Capture the cell that displays the provided text and extract its (X, Y) central coordinate. 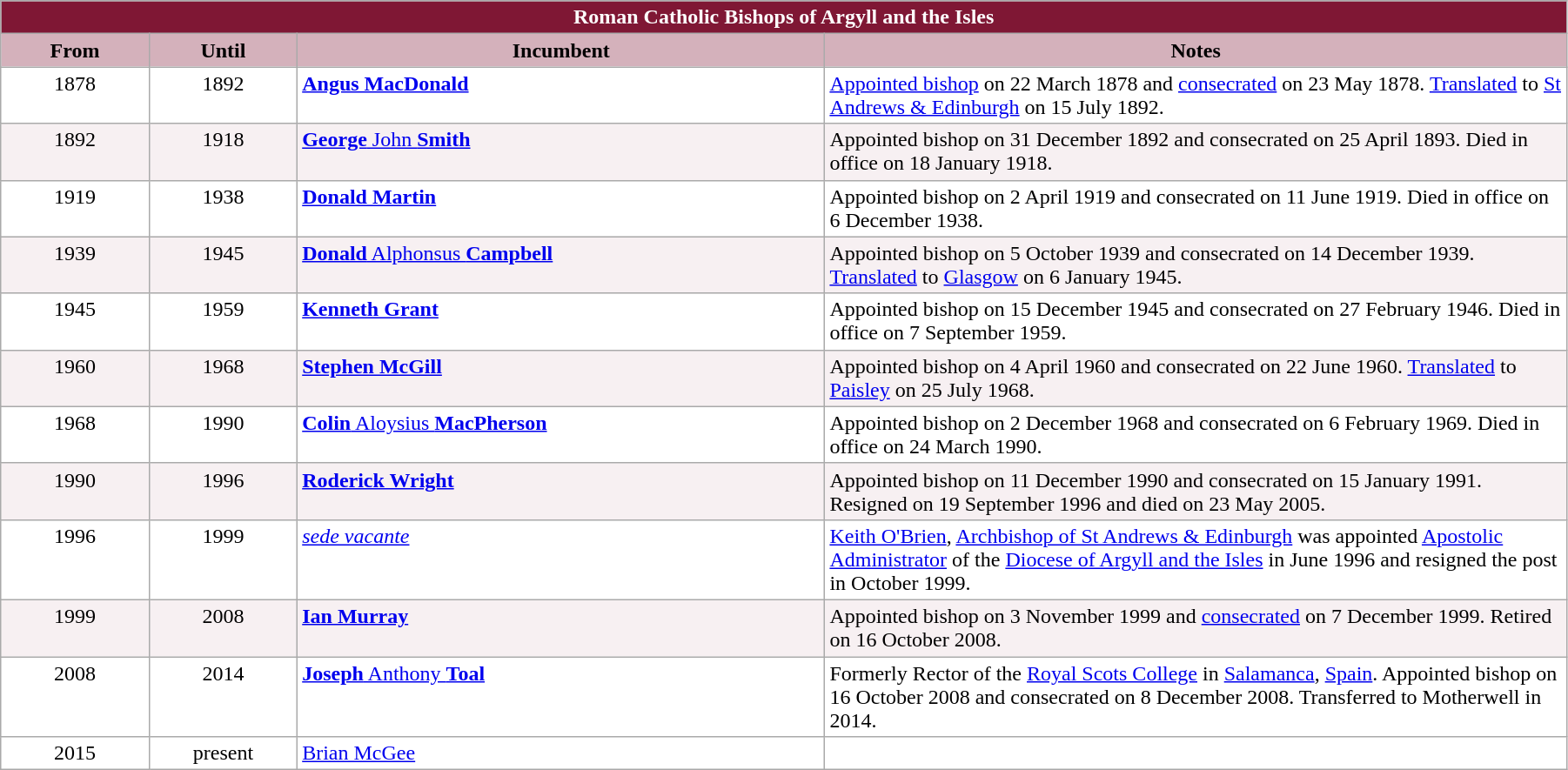
1959 (223, 322)
Donald Martin (561, 209)
1878 (75, 96)
Donald Alphonsus Campbell (561, 264)
1919 (75, 209)
From (75, 50)
2015 (75, 753)
1938 (223, 209)
Kenneth Grant (561, 322)
2014 (223, 696)
Appointed bishop on 31 December 1892 and consecrated on 25 April 1893. Died in office on 18 January 1918. (1196, 151)
Colin Aloysius MacPherson (561, 435)
Angus MacDonald (561, 96)
Notes (1196, 50)
Roderick Wright (561, 491)
Appointed bishop on 15 December 1945 and consecrated on 27 February 1946. Died in office on 7 September 1959. (1196, 322)
Stephen McGill (561, 378)
Appointed bishop on 11 December 1990 and consecrated on 15 January 1991. Resigned on 19 September 1996 and died on 23 May 2005. (1196, 491)
Appointed bishop on 2 December 1968 and consecrated on 6 February 1969. Died in office on 24 March 1990. (1196, 435)
present (223, 753)
Incumbent (561, 50)
1960 (75, 378)
Appointed bishop on 3 November 1999 and consecrated on 7 December 1999. Retired on 16 October 2008. (1196, 628)
Roman Catholic Bishops of Argyll and the Isles (784, 17)
Appointed bishop on 2 April 1919 and consecrated on 11 June 1919. Died in office on 6 December 1938. (1196, 209)
Brian McGee (561, 753)
Joseph Anthony Toal (561, 696)
George John Smith (561, 151)
1918 (223, 151)
sede vacante (561, 559)
Ian Murray (561, 628)
Appointed bishop on 22 March 1878 and consecrated on 23 May 1878. Translated to St Andrews & Edinburgh on 15 July 1892. (1196, 96)
Appointed bishop on 5 October 1939 and consecrated on 14 December 1939. Translated to Glasgow on 6 January 1945. (1196, 264)
Appointed bishop on 4 April 1960 and consecrated on 22 June 1960. Translated to Paisley on 25 July 1968. (1196, 378)
Until (223, 50)
1939 (75, 264)
